Identify which cell holds the provided text, then report its (X, Y) central coordinate. 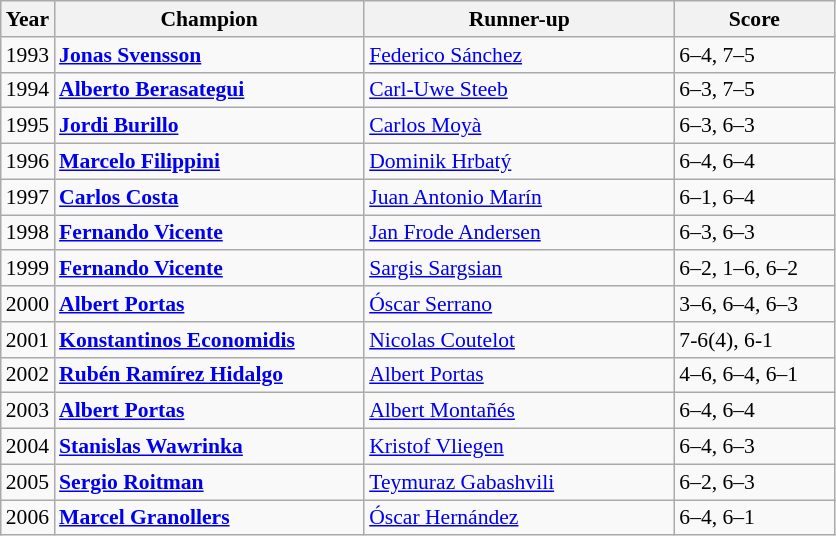
Sargis Sargsian (519, 269)
Carl-Uwe Steeb (519, 90)
1994 (28, 90)
1996 (28, 162)
Jordi Burillo (209, 126)
Carlos Costa (209, 197)
Konstantinos Economidis (209, 340)
Champion (209, 19)
Runner-up (519, 19)
Alberto Berasategui (209, 90)
6–2, 1–6, 6–2 (754, 269)
6–1, 6–4 (754, 197)
6–4, 6–3 (754, 447)
6–3, 7–5 (754, 90)
Jonas Svensson (209, 55)
2002 (28, 375)
Stanislas Wawrinka (209, 447)
Marcel Granollers (209, 518)
1999 (28, 269)
2004 (28, 447)
1998 (28, 233)
Rubén Ramírez Hidalgo (209, 375)
6–4, 6–1 (754, 518)
2006 (28, 518)
Dominik Hrbatý (519, 162)
Óscar Hernández (519, 518)
Kristof Vliegen (519, 447)
1997 (28, 197)
Marcelo Filippini (209, 162)
Albert Montañés (519, 411)
7-6(4), 6-1 (754, 340)
Sergio Roitman (209, 482)
6–2, 6–3 (754, 482)
Jan Frode Andersen (519, 233)
4–6, 6–4, 6–1 (754, 375)
3–6, 6–4, 6–3 (754, 304)
Juan Antonio Marín (519, 197)
2000 (28, 304)
2001 (28, 340)
Federico Sánchez (519, 55)
Score (754, 19)
Teymuraz Gabashvili (519, 482)
Óscar Serrano (519, 304)
2005 (28, 482)
Year (28, 19)
2003 (28, 411)
Nicolas Coutelot (519, 340)
1995 (28, 126)
1993 (28, 55)
Carlos Moyà (519, 126)
6–4, 7–5 (754, 55)
